Pinpoint the cell where the given text exists, returning its [x, y] midpoint coordinate. 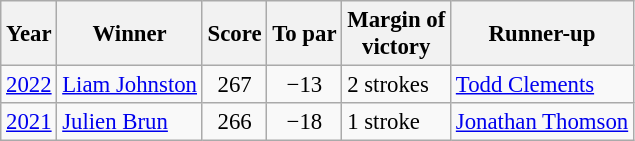
2021 [29, 122]
266 [234, 122]
1 stroke [396, 122]
2022 [29, 85]
267 [234, 85]
Todd Clements [542, 85]
Margin ofvictory [396, 34]
Score [234, 34]
−18 [304, 122]
Runner-up [542, 34]
2 strokes [396, 85]
Jonathan Thomson [542, 122]
Julien Brun [130, 122]
−13 [304, 85]
Year [29, 34]
Liam Johnston [130, 85]
To par [304, 34]
Winner [130, 34]
